Return (X, Y) of the center of cell containing provided text 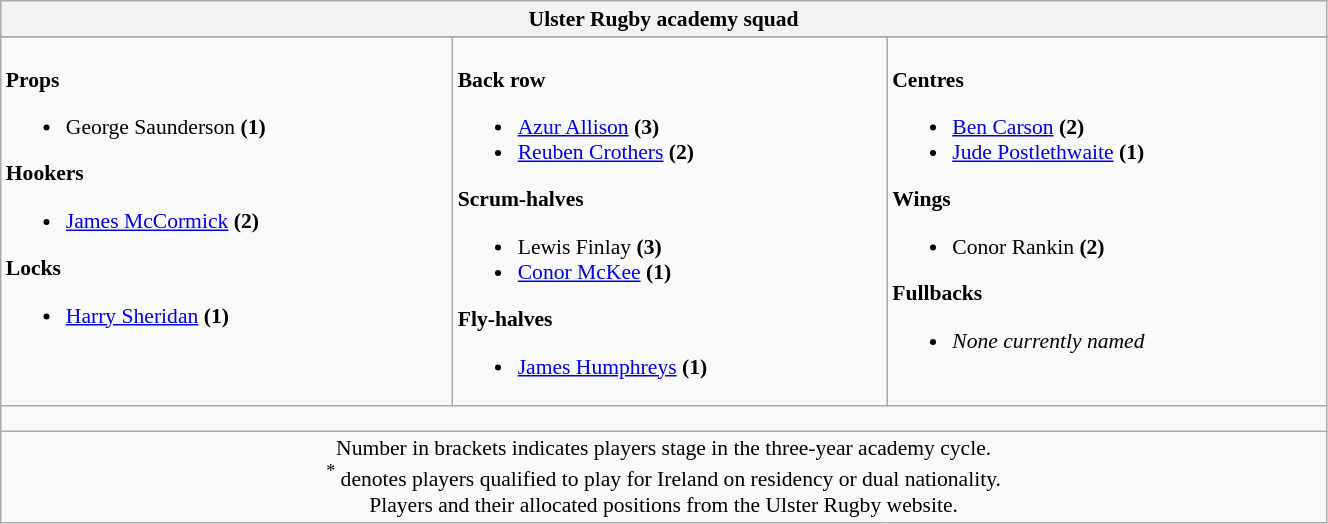
Centres Ben Carson (2) Jude Postlethwaite (1)Wings Conor Rankin (2)FullbacksNone currently named (1106, 222)
Ulster Rugby academy squad (664, 19)
Props George Saunderson (1)Hookers James McCormick (2)Locks Harry Sheridan (1) (227, 222)
Back row Azur Allison (3) Reuben Crothers (2)Scrum-halves Lewis Finlay (3) Conor McKee (1)Fly-halves James Humphreys (1) (670, 222)
